Detect which cell encompasses the target text, then output its [x, y] center coordinate. 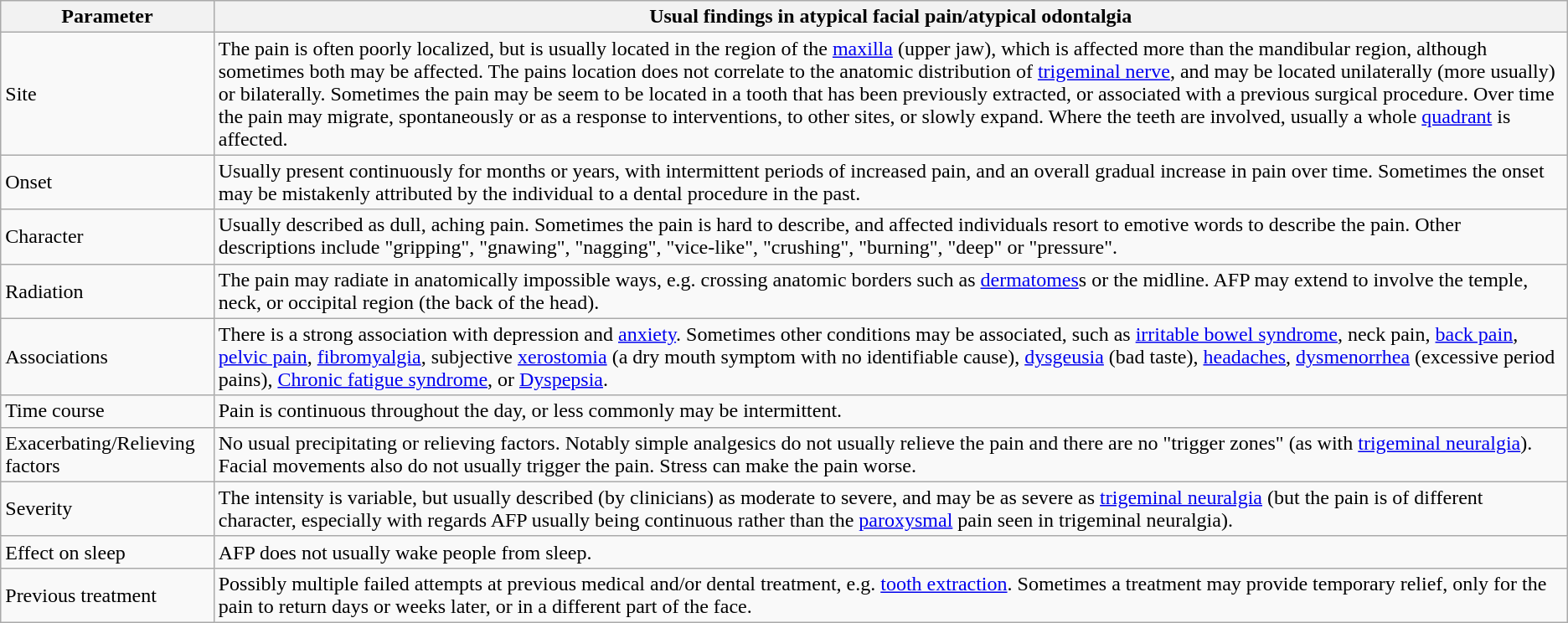
Time course [107, 411]
Effect on sleep [107, 552]
Severity [107, 509]
Parameter [107, 17]
Associations [107, 357]
Character [107, 236]
Exacerbating/Relieving factors [107, 454]
Onset [107, 183]
AFP does not usually wake people from sleep. [890, 552]
Pain is continuous throughout the day, or less commonly may be intermittent. [890, 411]
Radiation [107, 291]
Site [107, 94]
Previous treatment [107, 595]
Usual findings in atypical facial pain/atypical odontalgia [890, 17]
